Output the (x, y) coordinate of the center of the cell containing the given text.  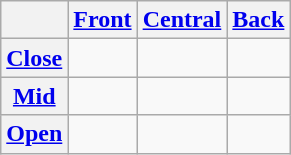
Mid (34, 96)
Central (182, 20)
Back (258, 20)
Front (102, 20)
Close (34, 58)
Open (34, 134)
